Detect which cell encompasses the target text, then output its (x, y) center coordinate. 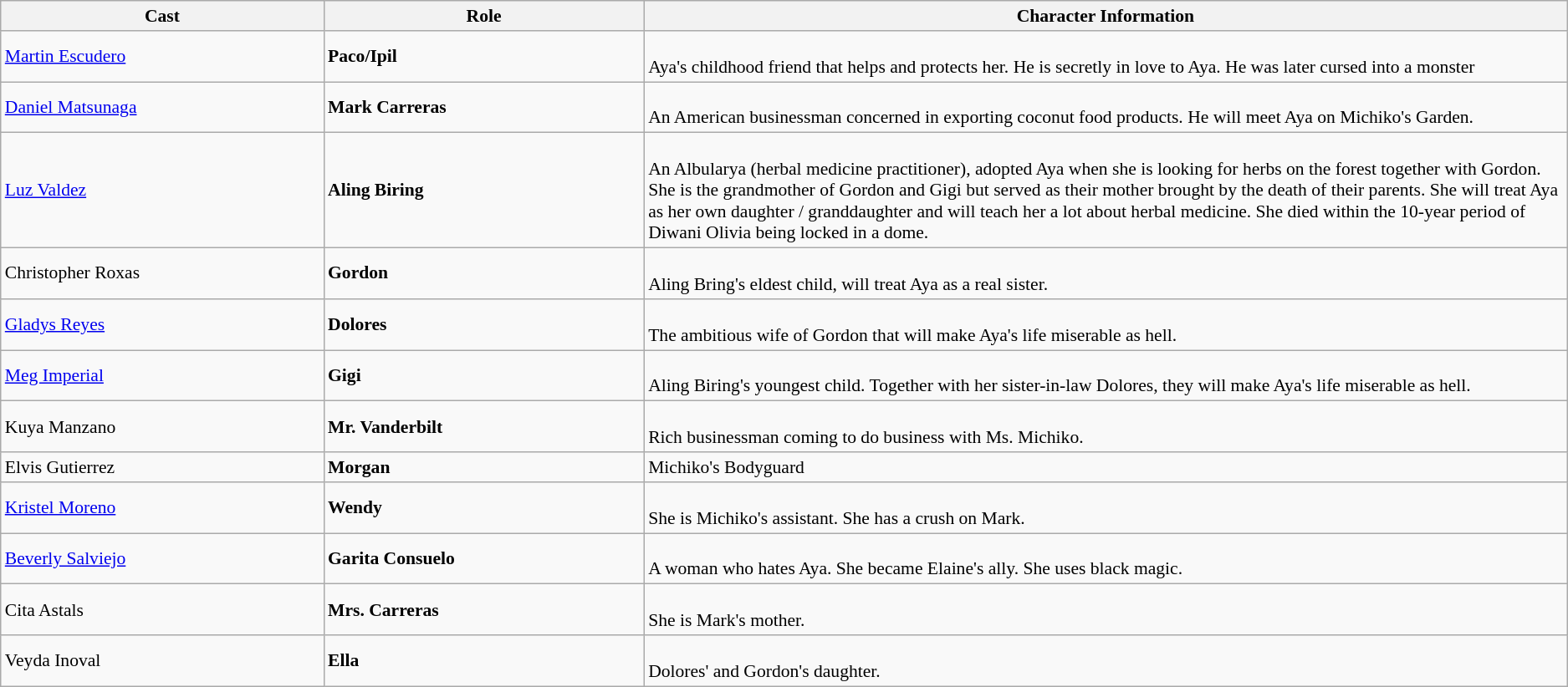
Aling Bring's eldest child, will treat Aya as a real sister. (1106, 274)
Daniel Matsunaga (162, 107)
Ella (483, 660)
An American businessman concerned in exporting coconut food products. He will meet Aya on Michiko's Garden. (1106, 107)
Garita Consuelo (483, 558)
Mr. Vanderbilt (483, 426)
Wendy (483, 508)
Aya's childhood friend that helps and protects her. He is secretly in love to Aya. He was later cursed into a monster (1106, 57)
Luz Valdez (162, 191)
Aling Biring (483, 191)
Beverly Salviejo (162, 558)
Mark Carreras (483, 107)
Role (483, 16)
Morgan (483, 467)
Cita Astals (162, 610)
Michiko's Bodyguard (1106, 467)
A woman who hates Aya. She became Elaine's ally. She uses black magic. (1106, 558)
Martin Escudero (162, 57)
Gladys Reyes (162, 324)
Christopher Roxas (162, 274)
Dolores' and Gordon's daughter. (1106, 660)
Gigi (483, 376)
The ambitious wife of Gordon that will make Aya's life miserable as hell. (1106, 324)
Paco/Ipil (483, 57)
Kuya Manzano (162, 426)
She is Michiko's assistant. She has a crush on Mark. (1106, 508)
Gordon (483, 274)
Mrs. Carreras (483, 610)
Rich businessman coming to do business with Ms. Michiko. (1106, 426)
Kristel Moreno (162, 508)
Character Information (1106, 16)
Veyda Inoval (162, 660)
Dolores (483, 324)
Elvis Gutierrez (162, 467)
Cast (162, 16)
Meg Imperial (162, 376)
Aling Biring's youngest child. Together with her sister-in-law Dolores, they will make Aya's life miserable as hell. (1106, 376)
She is Mark's mother. (1106, 610)
